Extract the [X, Y] coordinate from the center of the cell holding the provided text.  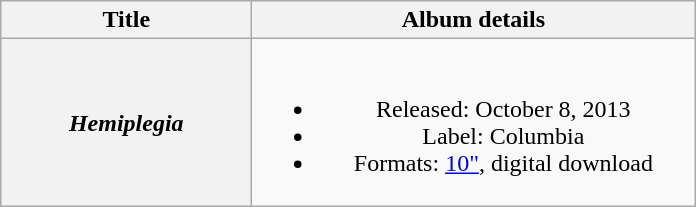
Released: October 8, 2013Label: ColumbiaFormats: 10", digital download [474, 122]
Hemiplegia [126, 122]
Title [126, 20]
Album details [474, 20]
